Scan for the cell matching the given text and deliver its [X, Y] coordinate at center. 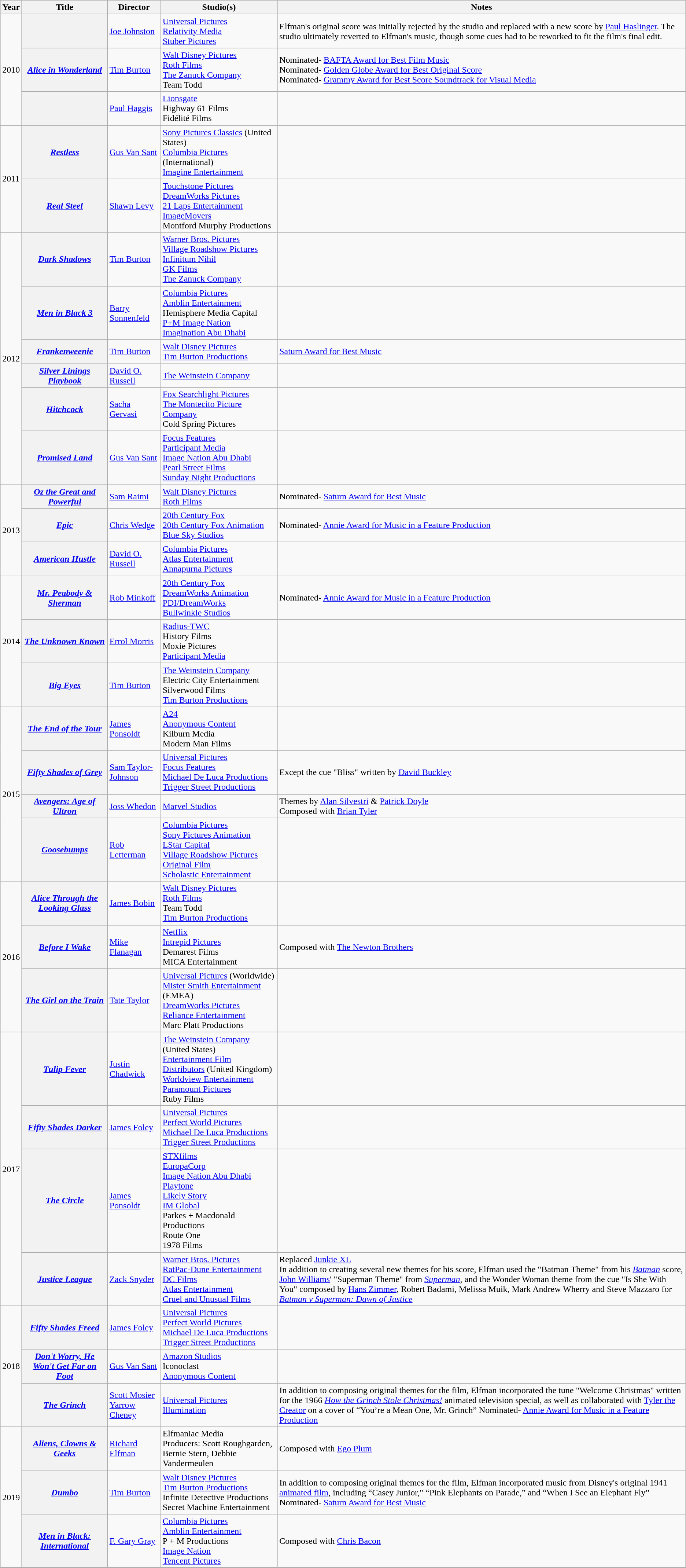
Paul Haggis [134, 109]
2010 [11, 70]
The Weinstein CompanyElectric City EntertainmentSilverwood FilmsTim Burton Productions [219, 685]
The Girl on the Train [64, 1000]
Composed with Chris Bacon [482, 1541]
James Bobin [134, 903]
Joss Whedon [134, 806]
Focus FeaturesParticipant MediaImage Nation Abu DhabiPearl Street FilmsSunday Night Productions [219, 458]
NetflixIntrepid PicturesDemarest FilmsMICA Entertainment [219, 947]
2014 [11, 642]
2012 [11, 359]
2011 [11, 179]
Marvel Studios [219, 806]
Lionsgate Highway 61 Films Fidélité Films [219, 109]
Tate Taylor [134, 1000]
Alice in Wonderland [64, 70]
Universal PicturesRelativity MediaStuber Pictures [219, 31]
Mr. Peabody & Sherman [64, 598]
Hitchcock [64, 409]
Nominated- Saturn Award for Best Music [482, 496]
Fifty Shades Freed [64, 1328]
Barry Sonnenfeld [134, 313]
Promised Land [64, 458]
2018 [11, 1366]
The Grinch [64, 1405]
Warner Bros. PicturesVillage Roadshow PicturesInfinitum NihilGK FilmsThe Zanuck Company [219, 259]
Big Eyes [64, 685]
Scott MosierYarrow Cheney [134, 1405]
The Weinstein Company (United States)Entertainment Film Distributors (United Kingdom)Worldview EntertainmentParamount PicturesRuby Films [219, 1069]
Rob Letterman [134, 850]
Year [11, 7]
Errol Morris [134, 642]
The End of the Tour [64, 729]
Goosebumps [64, 850]
American Hustle [64, 559]
Except the cue "Bliss" written by David Buckley [482, 772]
Tulip Fever [64, 1069]
Themes by Alan Silvestri & Patrick DoyleComposed with Brian Tyler [482, 806]
Richard Elfman [134, 1449]
2013 [11, 530]
Warner Bros. PicturesRatPac-Dune EntertainmentDC FilmsAtlas EntertainmentCruel and Unusual Films [219, 1279]
Mike Flanagan [134, 947]
Real Steel [64, 206]
Walt Disney PicturesRoth Films [219, 496]
The Weinstein Company [219, 375]
Zack Snyder [134, 1279]
Sam Raimi [134, 496]
Joe Johnston [134, 31]
Touchstone PicturesDreamWorks Pictures21 Laps EntertainmentImageMoversMontford Murphy Productions [219, 206]
Walt Disney PicturesTim Burton ProductionsInfinite Detective ProductionsSecret Machine Entertainment [219, 1492]
Composed with The Newton Brothers [482, 947]
Elfmaniac MediaProducers: Scott Roughgarden, Bernie Stern, Debbie Vandermeulen [219, 1449]
Walt Disney PicturesTim Burton Productions [219, 351]
20th Century Fox20th Century Fox AnimationBlue Sky Studios [219, 525]
Avengers: Age of Ultron [64, 806]
Silver Linings Playbook [64, 375]
F. Gary Gray [134, 1541]
Saturn Award for Best Music [482, 351]
Sam Taylor-Johnson [134, 772]
Men in Black 3 [64, 313]
Epic [64, 525]
The Unknown Known [64, 642]
Before I Wake [64, 947]
Columbia PicturesAmblin EntertainmentP + M ProductionsImage NationTencent Pictures [219, 1541]
Walt Disney PicturesRoth FilmsTeam ToddTim Burton Productions [219, 903]
Universal PicturesIllumination [219, 1405]
Sony Pictures Classics (United States)Columbia Pictures (International)Imagine Entertainment [219, 152]
Columbia PicturesSony Pictures AnimationLStar CapitalVillage Roadshow PicturesOriginal FilmScholastic Entertainment [219, 850]
20th Century FoxDreamWorks AnimationPDI/DreamWorksBullwinkle Studios [219, 598]
A24Anonymous ContentKilburn MediaModern Man Films [219, 729]
2015 [11, 794]
Justice League [64, 1279]
Aliens, Clowns & Geeks [64, 1449]
Columbia PicturesAtlas EntertainmentAnnapurna Pictures [219, 559]
The Circle [64, 1200]
Sacha Gervasi [134, 409]
2017 [11, 1169]
2016 [11, 957]
Fifty Shades of Grey [64, 772]
Universal Pictures (Worldwide)Mister Smith Entertainment (EMEA)DreamWorks PicturesReliance EntertainmentMarc Platt Productions [219, 1000]
Alice Through the Looking Glass [64, 903]
Composed with Ego Plum [482, 1449]
Dark Shadows [64, 259]
Restless [64, 152]
Radius-TWCHistory FilmsMoxie PicturesParticipant Media [219, 642]
Columbia PicturesAmblin EntertainmentHemisphere Media CapitalP+M Image NationImagination Abu Dhabi [219, 313]
Fox Searchlight PicturesThe Montecito Picture CompanyCold Spring Pictures [219, 409]
Studio(s) [219, 7]
Don't Worry, He Won't Get Far on Foot [64, 1366]
Justin Chadwick [134, 1069]
Amazon StudiosIconoclastAnonymous Content [219, 1366]
Walt Disney PicturesRoth FilmsThe Zanuck CompanyTeam Todd [219, 70]
Shawn Levy [134, 206]
Director [134, 7]
Dumbo [64, 1492]
Notes [482, 7]
Oz the Great and Powerful [64, 496]
2019 [11, 1497]
Universal PicturesFocus FeaturesMichael De Luca ProductionsTrigger Street Productions [219, 772]
Title [64, 7]
STXfilmsEuropaCorpImage Nation Abu DhabiPlaytoneLikely StoryIM GlobalParkes + Macdonald ProductionsRoute One1978 Films [219, 1200]
Men in Black: International [64, 1541]
Chris Wedge [134, 525]
Rob Minkoff [134, 598]
Fifty Shades Darker [64, 1127]
Frankenweenie [64, 351]
